Scan for the cell matching the given text and deliver its (x, y) coordinate at center. 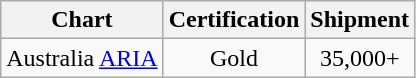
Chart (82, 20)
Shipment (360, 20)
Gold (234, 58)
35,000+ (360, 58)
Australia ARIA (82, 58)
Certification (234, 20)
